Determine the (X, Y) coordinate at the center of the cell enclosing the given text.  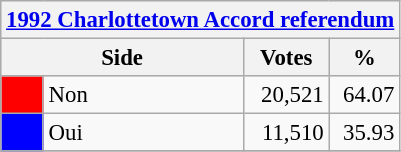
Non (143, 95)
1992 Charlottetown Accord referendum (200, 20)
11,510 (286, 133)
Oui (143, 133)
Side (122, 58)
Votes (286, 58)
20,521 (286, 95)
% (364, 58)
64.07 (364, 95)
35.93 (364, 133)
